Return the [x, y] coordinate for the center point of the cell that contains the specified text.  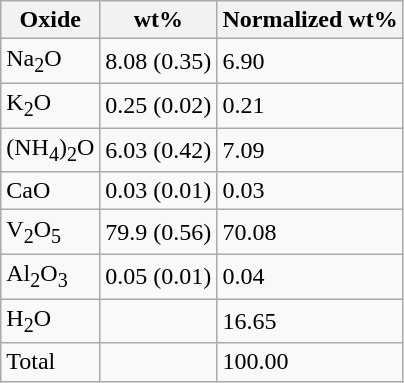
7.09 [310, 150]
CaO [50, 191]
79.9 (0.56) [158, 232]
Na2O [50, 61]
0.05 (0.01) [158, 276]
0.03 (0.01) [158, 191]
H2O [50, 321]
70.08 [310, 232]
8.08 (0.35) [158, 61]
6.90 [310, 61]
K2O [50, 105]
0.04 [310, 276]
Total [50, 362]
100.00 [310, 362]
6.03 (0.42) [158, 150]
wt% [158, 20]
V2O5 [50, 232]
(NH4)2O [50, 150]
0.03 [310, 191]
0.21 [310, 105]
Al2O3 [50, 276]
Oxide [50, 20]
0.25 (0.02) [158, 105]
Normalized wt% [310, 20]
16.65 [310, 321]
